Detect which cell encompasses the target text, then output its [X, Y] center coordinate. 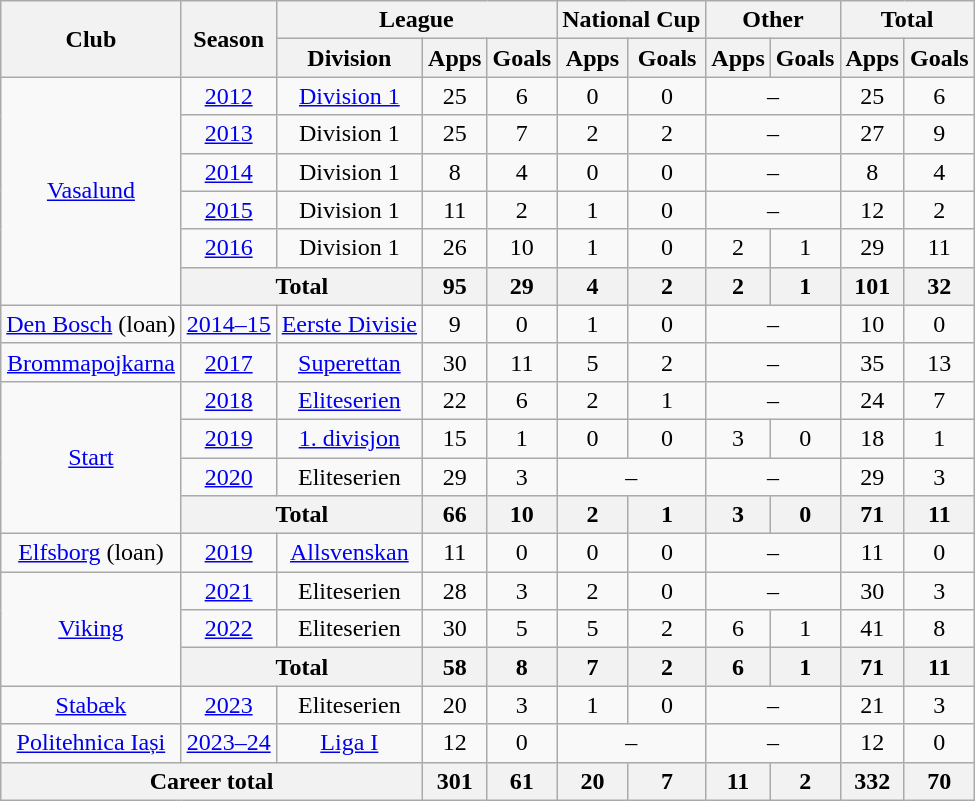
Season [228, 39]
95 [455, 286]
Vasalund [91, 191]
1. divisjon [349, 438]
28 [455, 591]
58 [455, 667]
Stabæk [91, 705]
Elfsborg (loan) [91, 553]
2016 [228, 248]
2023 [228, 705]
27 [872, 134]
35 [872, 362]
2014 [228, 172]
101 [872, 286]
2023–24 [228, 743]
Liga I [349, 743]
Division [349, 58]
League [416, 20]
National Cup [632, 20]
2012 [228, 96]
15 [455, 438]
24 [872, 400]
Politehnica Iași [91, 743]
Viking [91, 629]
Career total [212, 781]
21 [872, 705]
2018 [228, 400]
Club [91, 39]
2021 [228, 591]
32 [939, 286]
Brommapojkarna [91, 362]
332 [872, 781]
2017 [228, 362]
22 [455, 400]
18 [872, 438]
41 [872, 629]
Den Bosch (loan) [91, 324]
2013 [228, 134]
66 [455, 515]
26 [455, 248]
Superettan [349, 362]
2022 [228, 629]
61 [522, 781]
301 [455, 781]
70 [939, 781]
2015 [228, 210]
Other [773, 20]
Allsvenskan [349, 553]
Eerste Divisie [349, 324]
Start [91, 457]
2014–15 [228, 324]
13 [939, 362]
2020 [228, 477]
